From the cell containing the given text, extract its center point as [X, Y] coordinate. 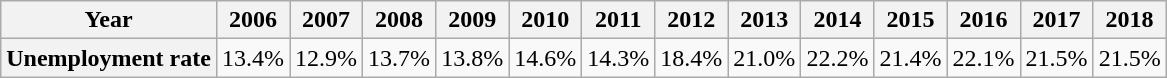
21.0% [764, 58]
13.8% [472, 58]
13.7% [400, 58]
2012 [692, 20]
12.9% [326, 58]
Unemployment rate [109, 58]
2017 [1056, 20]
18.4% [692, 58]
22.1% [984, 58]
2015 [910, 20]
2011 [618, 20]
2010 [546, 20]
14.6% [546, 58]
2006 [252, 20]
14.3% [618, 58]
22.2% [838, 58]
2016 [984, 20]
2014 [838, 20]
21.4% [910, 58]
13.4% [252, 58]
Year [109, 20]
2013 [764, 20]
2009 [472, 20]
2018 [1130, 20]
2008 [400, 20]
2007 [326, 20]
